Pinpoint the cell where the given text exists, returning its (X, Y) midpoint coordinate. 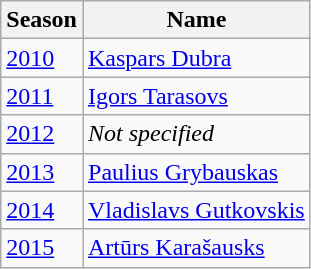
2011 (42, 96)
2010 (42, 58)
2015 (42, 248)
Not specified (196, 134)
Igors Tarasovs (196, 96)
Kaspars Dubra (196, 58)
2014 (42, 210)
Artūrs Karašausks (196, 248)
Vladislavs Gutkovskis (196, 210)
Name (196, 20)
2013 (42, 172)
Season (42, 20)
2012 (42, 134)
Paulius Grybauskas (196, 172)
